Scan for the cell matching the given text and deliver its [x, y] coordinate at center. 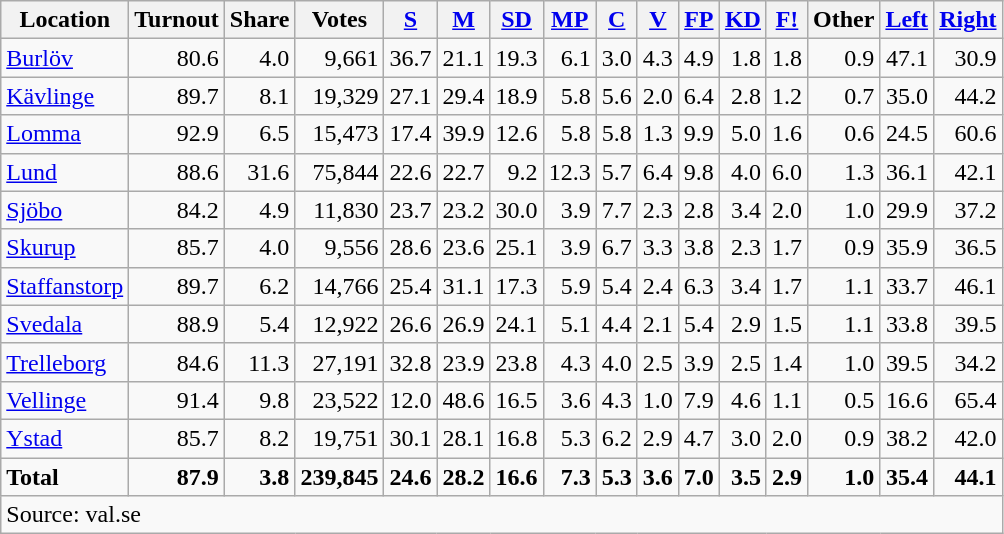
18.9 [516, 96]
Turnout [177, 20]
6.1 [570, 58]
35.4 [907, 477]
44.1 [968, 477]
80.6 [177, 58]
91.4 [177, 400]
36.7 [410, 58]
12.3 [570, 172]
6.0 [786, 172]
Other [844, 20]
29.4 [464, 96]
3.5 [742, 477]
34.2 [968, 362]
12.6 [516, 134]
36.1 [907, 172]
23.8 [516, 362]
1.2 [786, 96]
24.1 [516, 324]
Location [65, 20]
15,473 [340, 134]
2.4 [658, 286]
Total [65, 477]
4.4 [616, 324]
30.1 [410, 438]
17.3 [516, 286]
7.9 [698, 400]
24.6 [410, 477]
30.0 [516, 210]
SD [516, 20]
19.3 [516, 58]
27.1 [410, 96]
28.1 [464, 438]
19,329 [340, 96]
22.7 [464, 172]
1.4 [786, 362]
33.7 [907, 286]
23.7 [410, 210]
C [616, 20]
16.8 [516, 438]
8.1 [260, 96]
Lomma [65, 134]
14,766 [340, 286]
21.1 [464, 58]
1.6 [786, 134]
Lund [65, 172]
38.2 [907, 438]
Burlöv [65, 58]
V [658, 20]
9.9 [698, 134]
0.7 [844, 96]
44.2 [968, 96]
4.6 [742, 400]
9,556 [340, 248]
26.6 [410, 324]
30.9 [968, 58]
35.9 [907, 248]
87.9 [177, 477]
9,661 [340, 58]
47.1 [907, 58]
Ystad [65, 438]
9.2 [516, 172]
5.1 [570, 324]
3.3 [658, 248]
84.2 [177, 210]
S [410, 20]
4.7 [698, 438]
0.6 [844, 134]
Staffanstorp [65, 286]
6.5 [260, 134]
1.5 [786, 324]
65.4 [968, 400]
5.0 [742, 134]
22.6 [410, 172]
42.1 [968, 172]
F! [786, 20]
Source: val.se [502, 515]
2.1 [658, 324]
Svedala [65, 324]
12,922 [340, 324]
Vellinge [65, 400]
6.3 [698, 286]
31.6 [260, 172]
239,845 [340, 477]
42.0 [968, 438]
28.6 [410, 248]
Share [260, 20]
23.2 [464, 210]
26.9 [464, 324]
6.7 [616, 248]
23,522 [340, 400]
33.8 [907, 324]
8.2 [260, 438]
5.7 [616, 172]
Skurup [65, 248]
28.2 [464, 477]
25.1 [516, 248]
12.0 [410, 400]
35.0 [907, 96]
Left [907, 20]
FP [698, 20]
11.3 [260, 362]
MP [570, 20]
31.1 [464, 286]
60.6 [968, 134]
17.4 [410, 134]
M [464, 20]
19,751 [340, 438]
48.6 [464, 400]
5.9 [570, 286]
7.0 [698, 477]
39.9 [464, 134]
Right [968, 20]
16.5 [516, 400]
27,191 [340, 362]
KD [742, 20]
11,830 [340, 210]
46.1 [968, 286]
24.5 [907, 134]
Sjöbo [65, 210]
23.6 [464, 248]
5.6 [616, 96]
Kävlinge [65, 96]
84.6 [177, 362]
88.9 [177, 324]
25.4 [410, 286]
32.8 [410, 362]
88.6 [177, 172]
23.9 [464, 362]
7.7 [616, 210]
37.2 [968, 210]
92.9 [177, 134]
0.5 [844, 400]
75,844 [340, 172]
29.9 [907, 210]
7.3 [570, 477]
Votes [340, 20]
Trelleborg [65, 362]
36.5 [968, 248]
